From the cell containing the given text, extract its center point as [X, Y] coordinate. 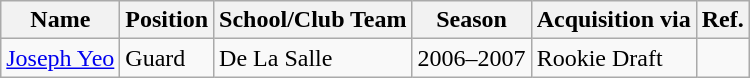
Position [167, 20]
Ref. [722, 20]
Acquisition via [614, 20]
Rookie Draft [614, 58]
School/Club Team [313, 20]
Guard [167, 58]
De La Salle [313, 58]
Joseph Yeo [60, 58]
Season [472, 20]
Name [60, 20]
2006–2007 [472, 58]
